Provide the [X, Y] coordinate of the cell's center where the given text is located.  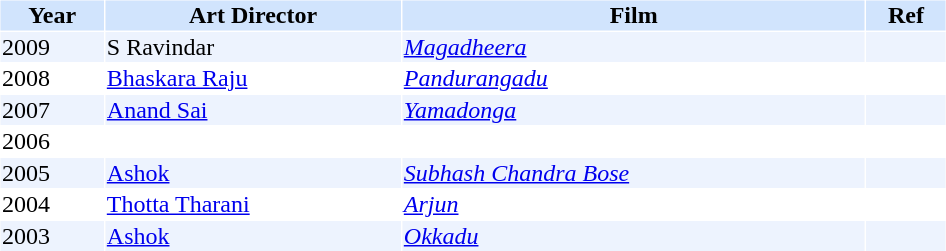
2009 [52, 47]
2005 [52, 173]
Okkadu [634, 236]
2006 [52, 141]
Thotta Tharani [253, 205]
Ref [906, 15]
Magadheera [634, 47]
Arjun [634, 205]
Subhash Chandra Bose [634, 173]
2003 [52, 236]
Pandurangadu [634, 79]
S Ravindar [253, 47]
2004 [52, 205]
2008 [52, 79]
2007 [52, 110]
Yamadonga [634, 110]
Art Director [253, 15]
Year [52, 15]
Anand Sai [253, 110]
Bhaskara Raju [253, 79]
Film [634, 15]
